Scan for the cell matching the given text and deliver its (x, y) coordinate at center. 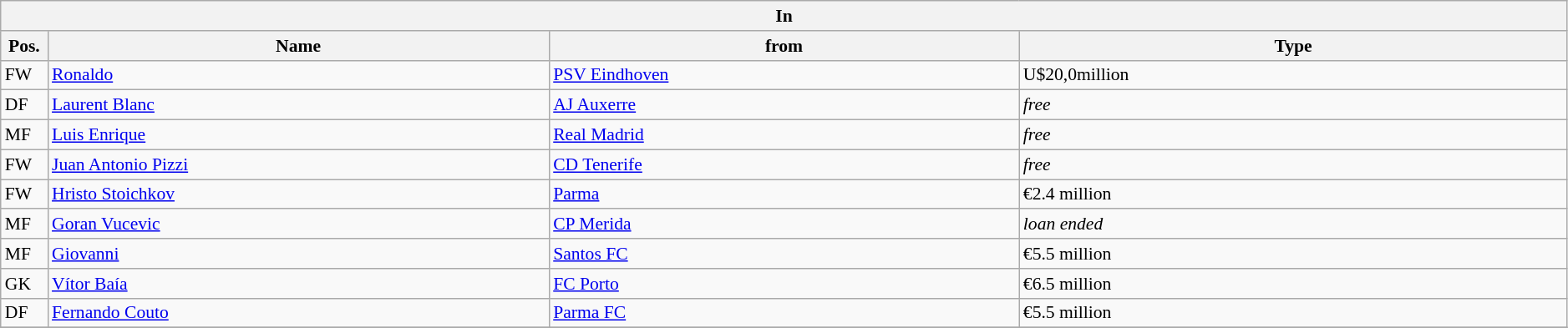
Laurent Blanc (298, 105)
Type (1293, 46)
Santos FC (784, 254)
CD Tenerife (784, 164)
from (784, 46)
loan ended (1293, 225)
Parma (784, 194)
Pos. (24, 46)
Giovanni (298, 254)
Goran Vucevic (298, 225)
Vítor Baía (298, 284)
AJ Auxerre (784, 105)
Ronaldo (298, 75)
In (784, 16)
€6.5 million (1293, 284)
Name (298, 46)
Parma FC (784, 313)
Fernando Couto (298, 313)
Juan Antonio Pizzi (298, 164)
CP Merida (784, 225)
Hristo Stoichkov (298, 194)
Real Madrid (784, 135)
PSV Eindhoven (784, 75)
FC Porto (784, 284)
Luis Enrique (298, 135)
GK (24, 284)
€2.4 million (1293, 194)
U$20,0million (1293, 75)
